Capture the cell that displays the provided text and extract its [x, y] central coordinate. 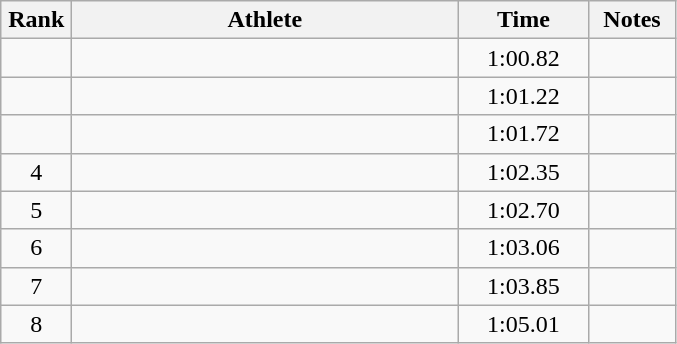
1:01.22 [524, 96]
1:02.35 [524, 172]
1:00.82 [524, 58]
Rank [36, 20]
Time [524, 20]
7 [36, 286]
1:03.85 [524, 286]
5 [36, 210]
6 [36, 248]
4 [36, 172]
1:02.70 [524, 210]
Athlete [265, 20]
1:01.72 [524, 134]
1:05.01 [524, 324]
Notes [632, 20]
1:03.06 [524, 248]
8 [36, 324]
